For the text-containing cell, return its midpoint in [X, Y] coordinate format. 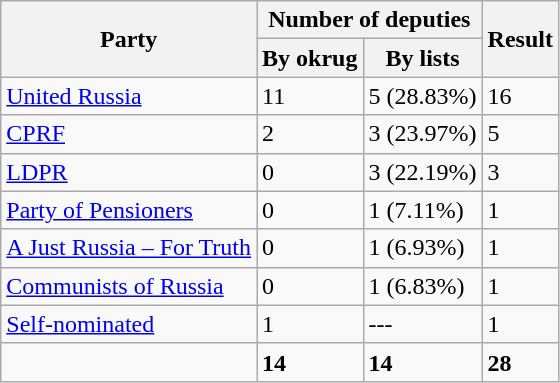
5 (28.83%) [422, 96]
LDPR [129, 172]
By okrug [310, 58]
Party [129, 39]
1 (6.83%) [422, 286]
3 (22.19%) [422, 172]
Number of deputies [370, 20]
3 [520, 172]
By lists [422, 58]
16 [520, 96]
Result [520, 39]
5 [520, 134]
Communists of Russia [129, 286]
3 (23.97%) [422, 134]
Self-nominated [129, 324]
A Just Russia – For Truth [129, 248]
Party of Pensioners [129, 210]
United Russia [129, 96]
--- [422, 324]
2 [310, 134]
1 (6.93%) [422, 248]
1 (7.11%) [422, 210]
11 [310, 96]
28 [520, 362]
CPRF [129, 134]
